Scan for the cell matching the given text and deliver its (x, y) coordinate at center. 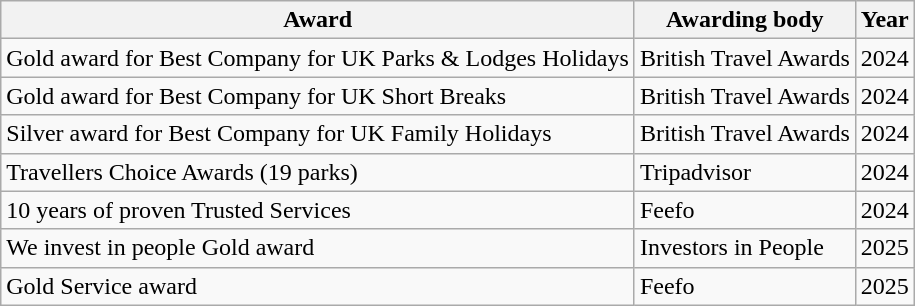
Award (318, 20)
10 years of proven Trusted Services (318, 210)
We invest in people Gold award (318, 248)
Year (884, 20)
Gold Service award (318, 286)
Tripadvisor (744, 172)
Awarding body (744, 20)
Silver award for Best Company for UK Family Holidays (318, 134)
Investors in People (744, 248)
Travellers Choice Awards (19 parks) (318, 172)
Gold award for Best Company for UK Short Breaks (318, 96)
Gold award for Best Company for UK Parks & Lodges Holidays (318, 58)
